Pinpoint the cell where the given text exists, returning its (x, y) midpoint coordinate. 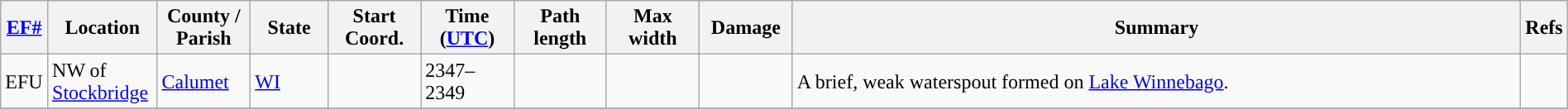
WI (289, 81)
Calumet (203, 81)
Location (103, 28)
State (289, 28)
NW of Stockbridge (103, 81)
2347–2349 (467, 81)
EF# (25, 28)
A brief, weak waterspout formed on Lake Winnebago. (1156, 81)
Path length (560, 28)
Summary (1156, 28)
EFU (25, 81)
Max width (653, 28)
Time (UTC) (467, 28)
Damage (746, 28)
County / Parish (203, 28)
Start Coord. (374, 28)
Refs (1545, 28)
